Locate the cell with the specified text and output its (X, Y) center coordinate. 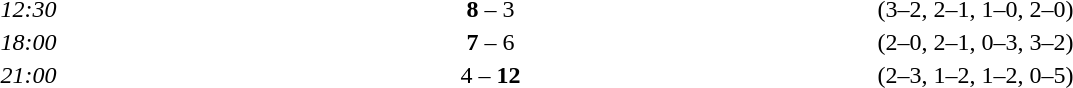
7 – 6 (490, 42)
